From the cell containing the given text, extract its center point as (X, Y) coordinate. 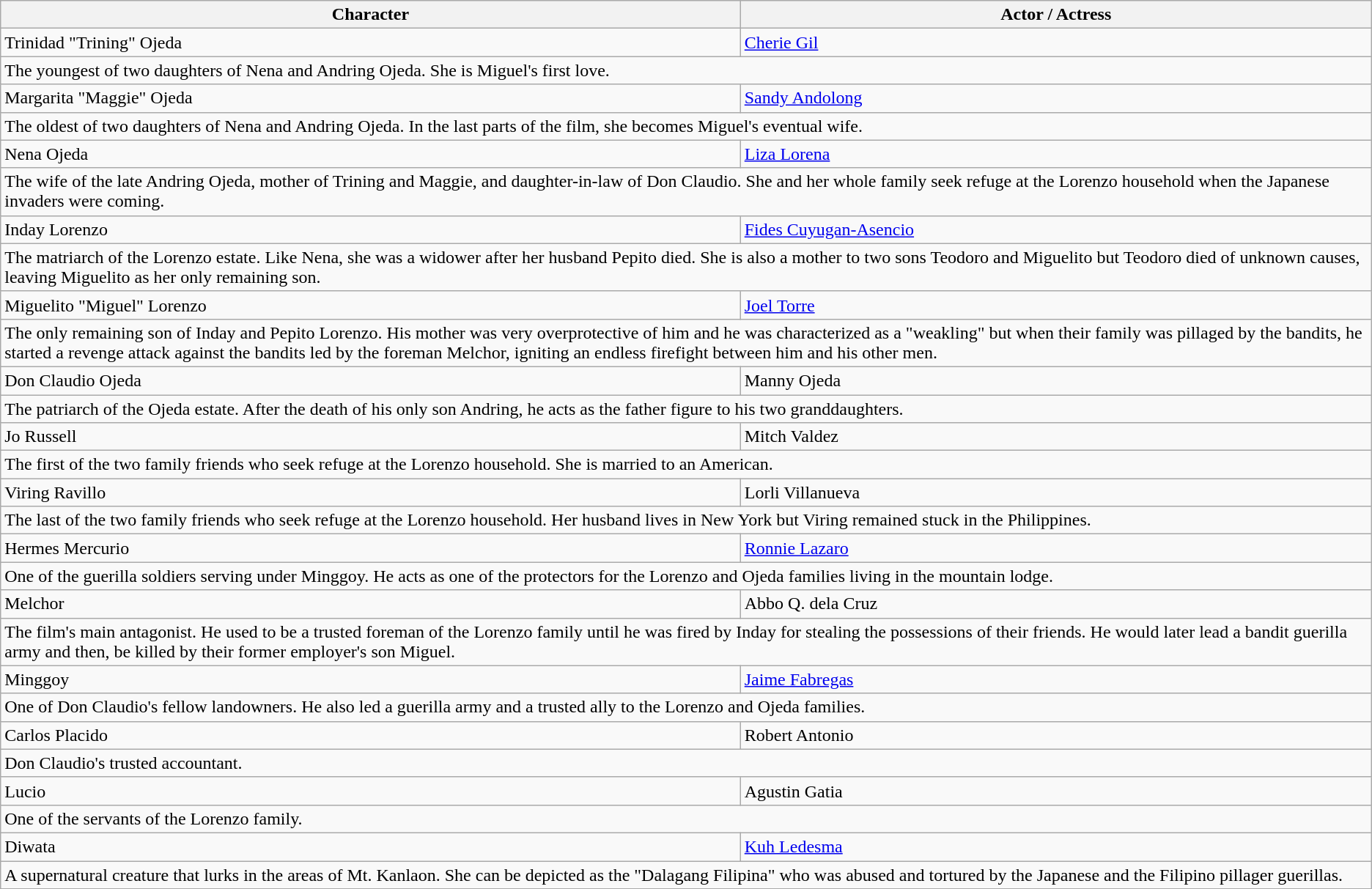
Mitch Valdez (1055, 437)
Liza Lorena (1055, 154)
Cherie Gil (1055, 43)
Viring Ravillo (371, 493)
Don Claudio's trusted accountant. (686, 763)
Diwata (371, 846)
The oldest of two daughters of Nena and Andring Ojeda. In the last parts of the film, she becomes Miguel's eventual wife. (686, 126)
Lucio (371, 791)
Lorli Villanueva (1055, 493)
Actor / Actress (1055, 15)
Melchor (371, 604)
Trinidad "Trining" Ojeda (371, 43)
Jo Russell (371, 437)
Miguelito "Miguel" Lorenzo (371, 305)
Carlos Placido (371, 735)
Robert Antonio (1055, 735)
Joel Torre (1055, 305)
Minggoy (371, 679)
Manny Ojeda (1055, 380)
Margarita "Maggie" Ojeda (371, 98)
The patriarch of the Ojeda estate. After the death of his only son Andring, he acts as the father figure to his two granddaughters. (686, 408)
Sandy Andolong (1055, 98)
Hermes Mercurio (371, 548)
Don Claudio Ojeda (371, 380)
Nena Ojeda (371, 154)
Kuh Ledesma (1055, 846)
One of the servants of the Lorenzo family. (686, 819)
The first of the two family friends who seek refuge at the Lorenzo household. She is married to an American. (686, 465)
Inday Lorenzo (371, 229)
One of Don Claudio's fellow landowners. He also led a guerilla army and a trusted ally to the Lorenzo and Ojeda families. (686, 707)
The youngest of two daughters of Nena and Andring Ojeda. She is Miguel's first love. (686, 70)
Character (371, 15)
Fides Cuyugan-Asencio (1055, 229)
One of the guerilla soldiers serving under Minggoy. He acts as one of the protectors for the Lorenzo and Ojeda families living in the mountain lodge. (686, 576)
Agustin Gatia (1055, 791)
Jaime Fabregas (1055, 679)
Abbo Q. dela Cruz (1055, 604)
Ronnie Lazaro (1055, 548)
